Pinpoint the cell where the given text exists, returning its (x, y) midpoint coordinate. 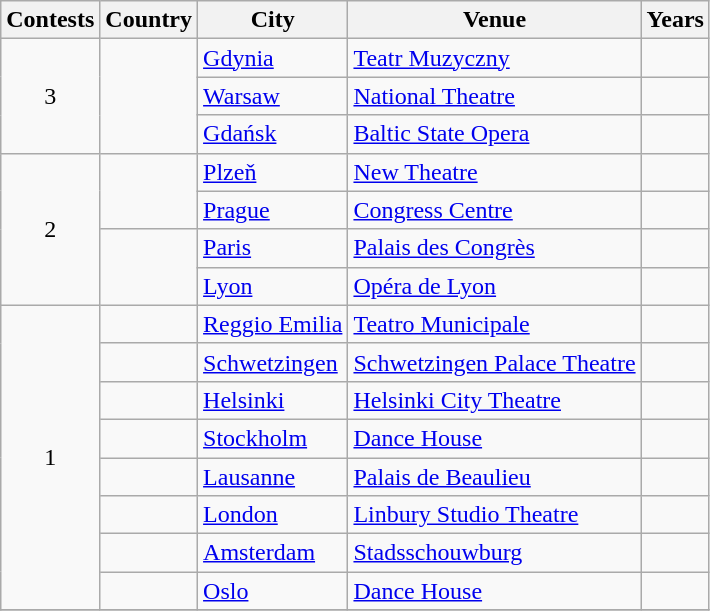
Stockholm (273, 438)
Linbury Studio Theatre (494, 515)
Schwetzingen Palace Theatre (494, 362)
National Theatre (494, 96)
Plzeň (273, 172)
City (273, 20)
Country (149, 20)
Oslo (273, 591)
3 (50, 96)
Teatr Muzyczny (494, 58)
Contests (50, 20)
Congress Centre (494, 210)
Helsinki (273, 400)
Gdańsk (273, 134)
Lyon (273, 286)
Warsaw (273, 96)
2 (50, 229)
London (273, 515)
Venue (494, 20)
1 (50, 457)
Palais de Beaulieu (494, 477)
Amsterdam (273, 553)
Prague (273, 210)
Gdynia (273, 58)
Helsinki City Theatre (494, 400)
Reggio Emilia (273, 324)
Paris (273, 248)
Opéra de Lyon (494, 286)
Lausanne (273, 477)
Baltic State Opera (494, 134)
Stadsschouwburg (494, 553)
Years (675, 20)
Teatro Municipale (494, 324)
Palais des Congrès (494, 248)
New Theatre (494, 172)
Schwetzingen (273, 362)
